Scan for the cell matching the given text and deliver its [X, Y] coordinate at center. 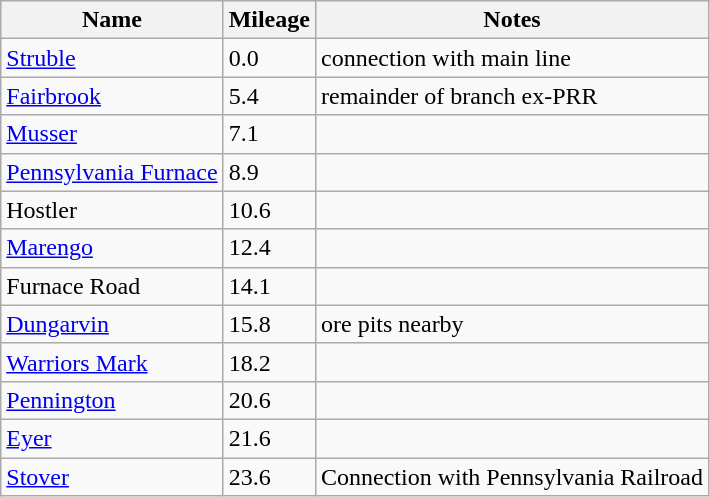
18.2 [269, 362]
Pennington [112, 400]
Mileage [269, 20]
Marengo [112, 248]
Stover [112, 477]
14.1 [269, 286]
23.6 [269, 477]
Pennsylvania Furnace [112, 172]
Furnace Road [112, 286]
Notes [512, 20]
12.4 [269, 248]
Musser [112, 134]
7.1 [269, 134]
Warriors Mark [112, 362]
Dungarvin [112, 324]
Hostler [112, 210]
Fairbrook [112, 96]
Struble [112, 58]
10.6 [269, 210]
15.8 [269, 324]
21.6 [269, 438]
ore pits nearby [512, 324]
Name [112, 20]
Connection with Pennsylvania Railroad [512, 477]
0.0 [269, 58]
5.4 [269, 96]
remainder of branch ex-PRR [512, 96]
connection with main line [512, 58]
8.9 [269, 172]
20.6 [269, 400]
Eyer [112, 438]
